Output the [x, y] coordinate of the center of the cell containing the given text.  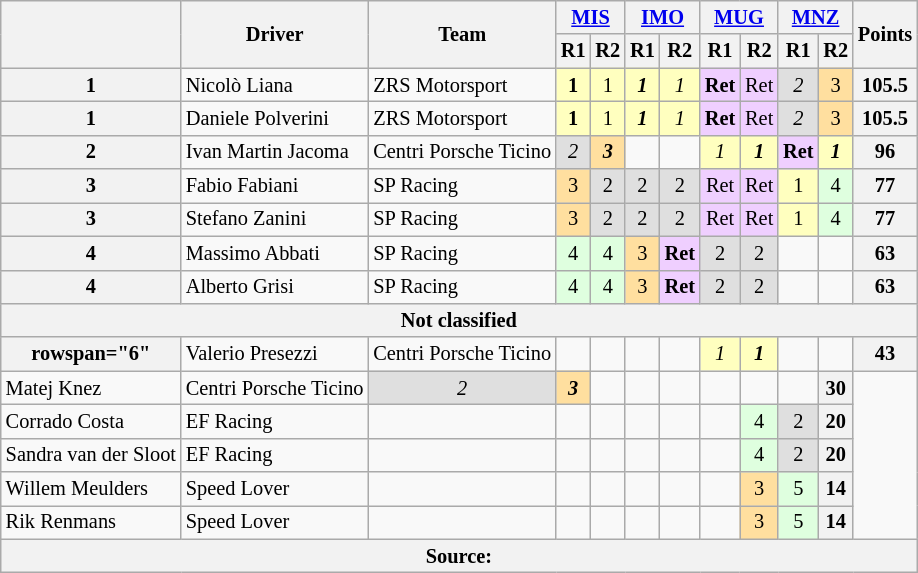
Not classified [459, 320]
Alberto Grisi [275, 287]
Willem Meulders [91, 489]
Stefano Zanini [275, 219]
Fabio Fabiani [275, 186]
Rik Renmans [91, 522]
Corrado Costa [91, 421]
rowspan="6" [91, 354]
Valerio Presezzi [275, 354]
Massimo Abbati [275, 253]
Points [885, 34]
Nicolò Liana [275, 85]
30 [836, 388]
Sandra van der Sloot [91, 455]
MIS [590, 17]
Daniele Polverini [275, 118]
MUG [739, 17]
Matej Knez [91, 388]
Source: [459, 556]
MNZ [816, 17]
96 [885, 152]
Driver [275, 34]
Ivan Martin Jacoma [275, 152]
Team [462, 34]
IMO [662, 17]
43 [885, 354]
